Scan for the cell matching the given text and deliver its (X, Y) coordinate at center. 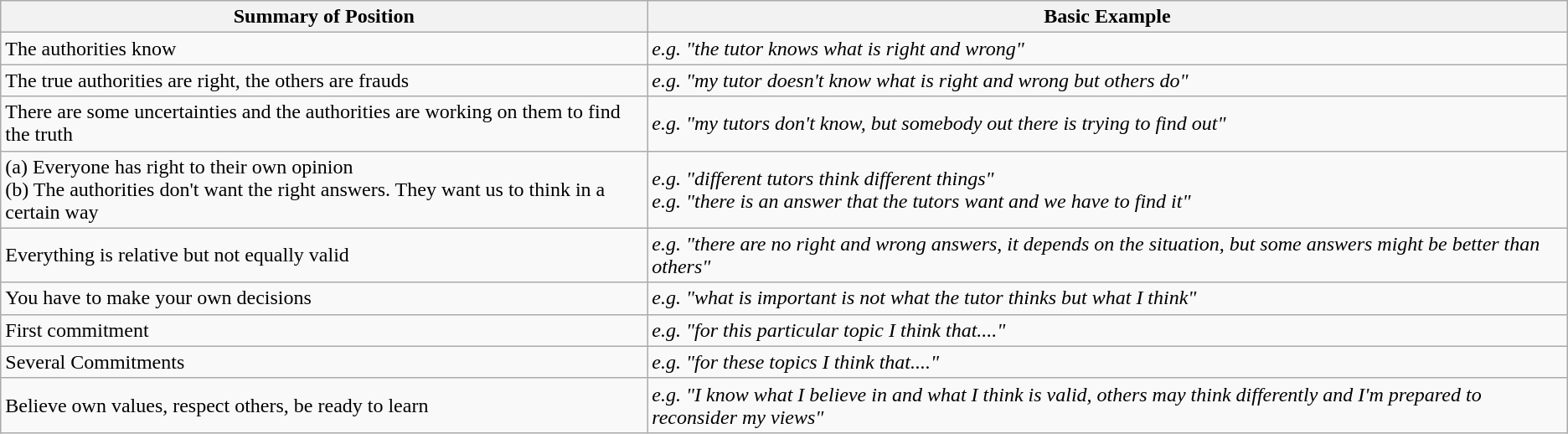
Summary of Position (324, 17)
Everything is relative but not equally valid (324, 255)
e.g. "for these topics I think that...." (1107, 362)
e.g. "my tutor doesn't know what is right and wrong but others do" (1107, 80)
e.g. "I know what I believe in and what I think is valid, others may think differently and I'm prepared to reconsider my views" (1107, 406)
First commitment (324, 330)
Basic Example (1107, 17)
Several Commitments (324, 362)
Believe own values, respect others, be ready to learn (324, 406)
e.g. "different tutors think different things" e.g. "there is an answer that the tutors want and we have to find it" (1107, 189)
e.g. "what is important is not what the tutor thinks but what I think" (1107, 298)
There are some uncertainties and the authorities are working on them to find the truth (324, 124)
e.g. "there are no right and wrong answers, it depends on the situation, but some answers might be better than others" (1107, 255)
The authorities know (324, 49)
(a) Everyone has right to their own opinion (b) The authorities don't want the right answers. They want us to think in a certain way (324, 189)
e.g. "the tutor knows what is right and wrong" (1107, 49)
e.g. "for this particular topic I think that...." (1107, 330)
e.g. "my tutors don't know, but somebody out there is trying to find out" (1107, 124)
You have to make your own decisions (324, 298)
The true authorities are right, the others are frauds (324, 80)
